Determine the (X, Y) coordinate at the center of the cell enclosing the given text.  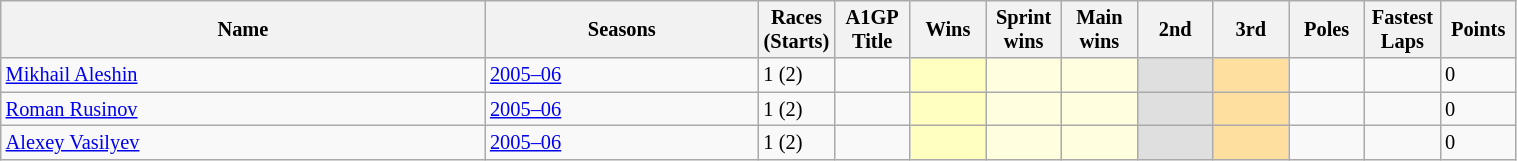
Sprintwins (1024, 29)
Points (1478, 29)
Mainwins (1100, 29)
Name (243, 29)
Mikhail Aleshin (243, 75)
Poles (1327, 29)
Seasons (622, 29)
2nd (1175, 29)
FastestLaps (1403, 29)
Alexey Vasilyev (243, 142)
3rd (1251, 29)
A1GP Title (872, 29)
Races(Starts) (797, 29)
Roman Rusinov (243, 109)
Wins (948, 29)
